Identify which cell holds the provided text, then report its [x, y] central coordinate. 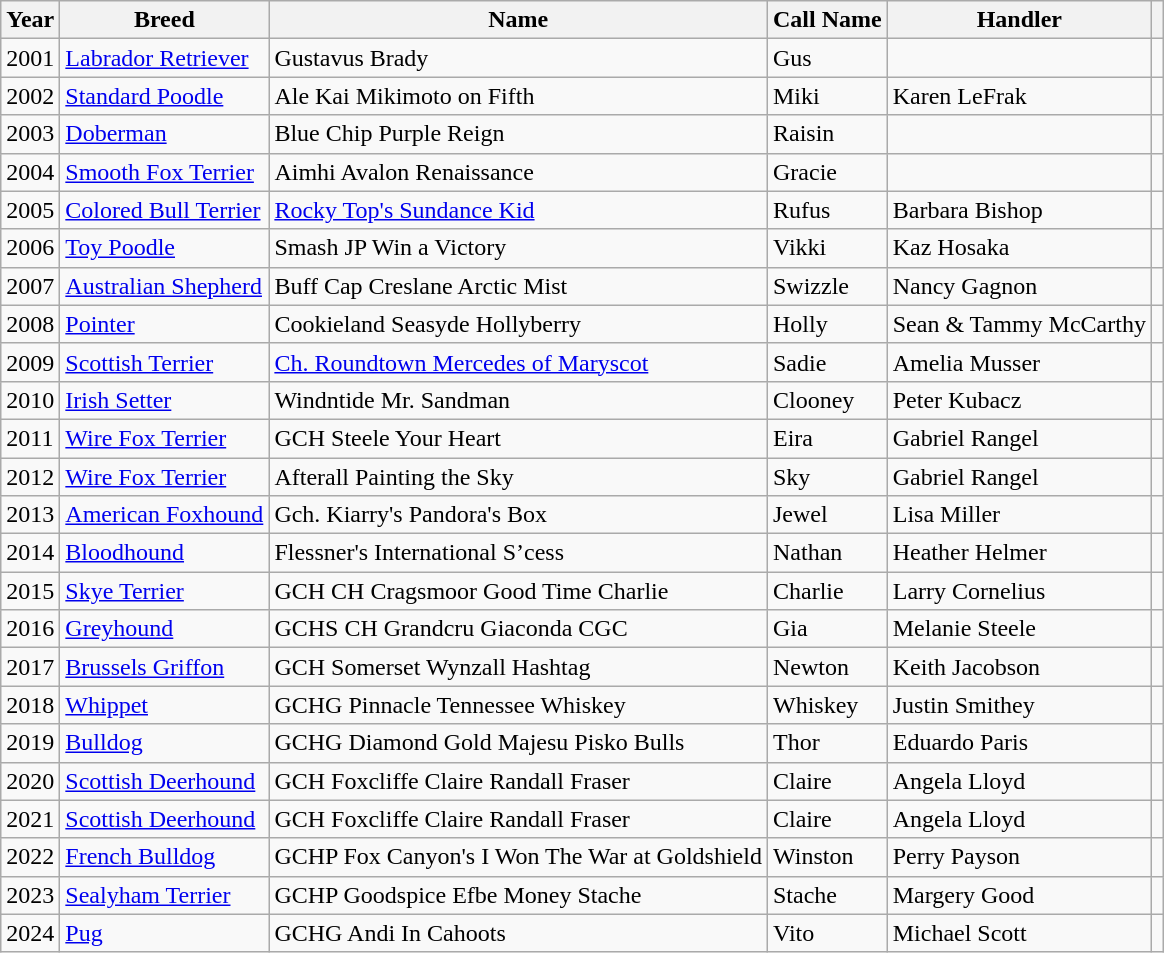
Amelia Musser [1019, 362]
Bulldog [164, 743]
Sky [827, 477]
GCHS CH Grandcru Giaconda CGC [518, 629]
Karen LeFrak [1019, 96]
Labrador Retriever [164, 58]
Bloodhound [164, 553]
Ale Kai Mikimoto on Fifth [518, 96]
Skye Terrier [164, 591]
Gustavus Brady [518, 58]
Peter Kubacz [1019, 400]
Handler [1019, 20]
Cookieland Seasyde Hollyberry [518, 324]
Irish Setter [164, 400]
GCHG Pinnacle Tennessee Whiskey [518, 705]
GCHP Fox Canyon's I Won The War at Goldshield [518, 857]
Flessner's International S’cess [518, 553]
2011 [30, 438]
2014 [30, 553]
Gus [827, 58]
Whippet [164, 705]
Standard Poodle [164, 96]
Kaz Hosaka [1019, 248]
Name [518, 20]
Year [30, 20]
Breed [164, 20]
Call Name [827, 20]
Smash JP Win a Victory [518, 248]
Sadie [827, 362]
Eira [827, 438]
2024 [30, 933]
Clooney [827, 400]
Larry Cornelius [1019, 591]
Buff Cap Creslane Arctic Mist [518, 286]
2006 [30, 248]
Stache [827, 895]
Jewel [827, 515]
2022 [30, 857]
Michael Scott [1019, 933]
2023 [30, 895]
2004 [30, 172]
2020 [30, 781]
GCH CH Cragsmoor Good Time Charlie [518, 591]
Aimhi Avalon Renaissance [518, 172]
Barbara Bishop [1019, 210]
2009 [30, 362]
French Bulldog [164, 857]
2010 [30, 400]
2001 [30, 58]
2016 [30, 629]
Charlie [827, 591]
Whiskey [827, 705]
2013 [30, 515]
Rocky Top's Sundance Kid [518, 210]
2007 [30, 286]
Gia [827, 629]
2008 [30, 324]
Thor [827, 743]
2002 [30, 96]
Sealyham Terrier [164, 895]
GCHG Andi In Cahoots [518, 933]
2015 [30, 591]
Melanie Steele [1019, 629]
GCH Steele Your Heart [518, 438]
Rufus [827, 210]
American Foxhound [164, 515]
Holly [827, 324]
Smooth Fox Terrier [164, 172]
Greyhound [164, 629]
Keith Jacobson [1019, 667]
Nancy Gagnon [1019, 286]
Swizzle [827, 286]
Doberman [164, 134]
Perry Payson [1019, 857]
Miki [827, 96]
Australian Shepherd [164, 286]
Blue Chip Purple Reign [518, 134]
2005 [30, 210]
Winston [827, 857]
Windntide Mr. Sandman [518, 400]
Justin Smithey [1019, 705]
Vikki [827, 248]
Pointer [164, 324]
Heather Helmer [1019, 553]
GCHP Goodspice Efbe Money Stache [518, 895]
Eduardo Paris [1019, 743]
2012 [30, 477]
Toy Poodle [164, 248]
Pug [164, 933]
GCHG Diamond Gold Majesu Pisko Bulls [518, 743]
Vito [827, 933]
GCH Somerset Wynzall Hashtag [518, 667]
Newton [827, 667]
Scottish Terrier [164, 362]
2003 [30, 134]
Sean & Tammy McCarthy [1019, 324]
2021 [30, 819]
Raisin [827, 134]
Lisa Miller [1019, 515]
Ch. Roundtown Mercedes of Maryscot [518, 362]
Margery Good [1019, 895]
2017 [30, 667]
Afterall Painting the Sky [518, 477]
2019 [30, 743]
2018 [30, 705]
Gracie [827, 172]
Colored Bull Terrier [164, 210]
Brussels Griffon [164, 667]
Gch. Kiarry's Pandora's Box [518, 515]
Nathan [827, 553]
